From the cell containing the given text, extract its center point as [X, Y] coordinate. 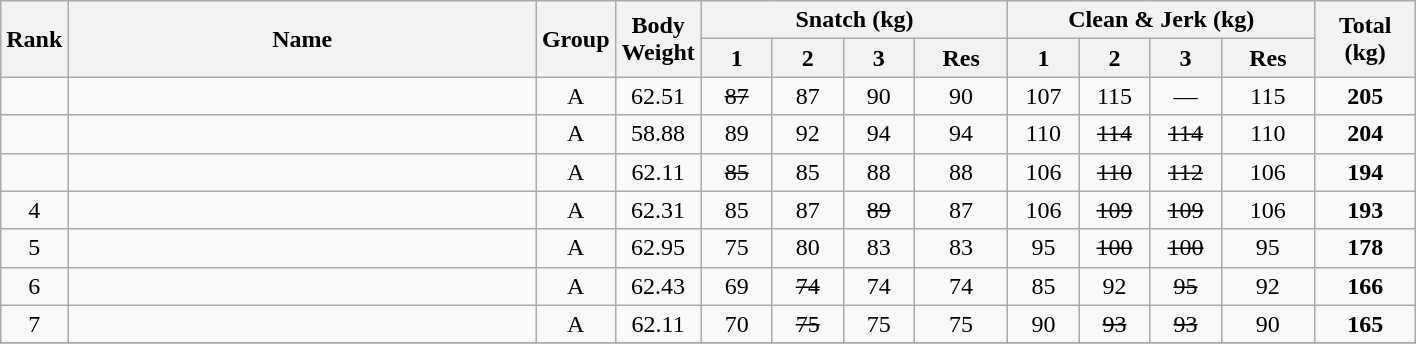
Name [302, 39]
5 [34, 248]
6 [34, 286]
62.43 [658, 286]
80 [808, 248]
205 [1366, 96]
166 [1366, 286]
204 [1366, 134]
Body Weight [658, 39]
107 [1044, 96]
Snatch (kg) [854, 20]
62.95 [658, 248]
165 [1366, 324]
193 [1366, 210]
69 [736, 286]
58.88 [658, 134]
Rank [34, 39]
Clean & Jerk (kg) [1162, 20]
— [1186, 96]
4 [34, 210]
Group [576, 39]
7 [34, 324]
178 [1366, 248]
70 [736, 324]
194 [1366, 172]
Total (kg) [1366, 39]
62.31 [658, 210]
112 [1186, 172]
62.51 [658, 96]
